Search for the cell housing the specified text and yield its [x, y] center coordinate. 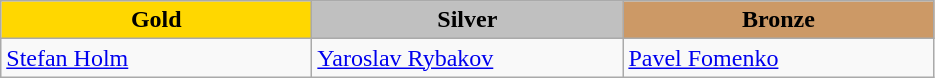
Stefan Holm [156, 58]
Silver [468, 20]
Bronze [778, 20]
Gold [156, 20]
Yaroslav Rybakov [468, 58]
Pavel Fomenko [778, 58]
